Output the (x, y) coordinate of the center of the cell containing the given text.  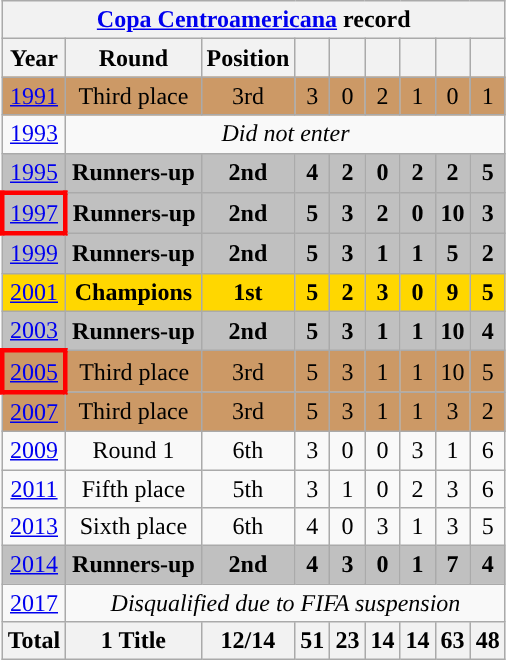
2011 (34, 489)
Sixth place (134, 527)
2001 (34, 292)
2013 (34, 527)
48 (488, 641)
1993 (34, 134)
1997 (34, 214)
51 (312, 641)
1st (248, 292)
1999 (34, 254)
9 (452, 292)
23 (348, 641)
7 (452, 565)
Year (34, 58)
2017 (34, 603)
2009 (34, 450)
12/14 (248, 641)
Champions (134, 292)
Position (248, 58)
63 (452, 641)
5th (248, 489)
1991 (34, 96)
Round 1 (134, 450)
2005 (34, 372)
Fifth place (134, 489)
2003 (34, 331)
1 Title (134, 641)
Did not enter (286, 134)
Round (134, 58)
1995 (34, 173)
Total (34, 641)
2007 (34, 412)
Copa Centroamericana record (254, 20)
2014 (34, 565)
Disqualified due to FIFA suspension (286, 603)
